Identify which cell holds the provided text, then report its [x, y] central coordinate. 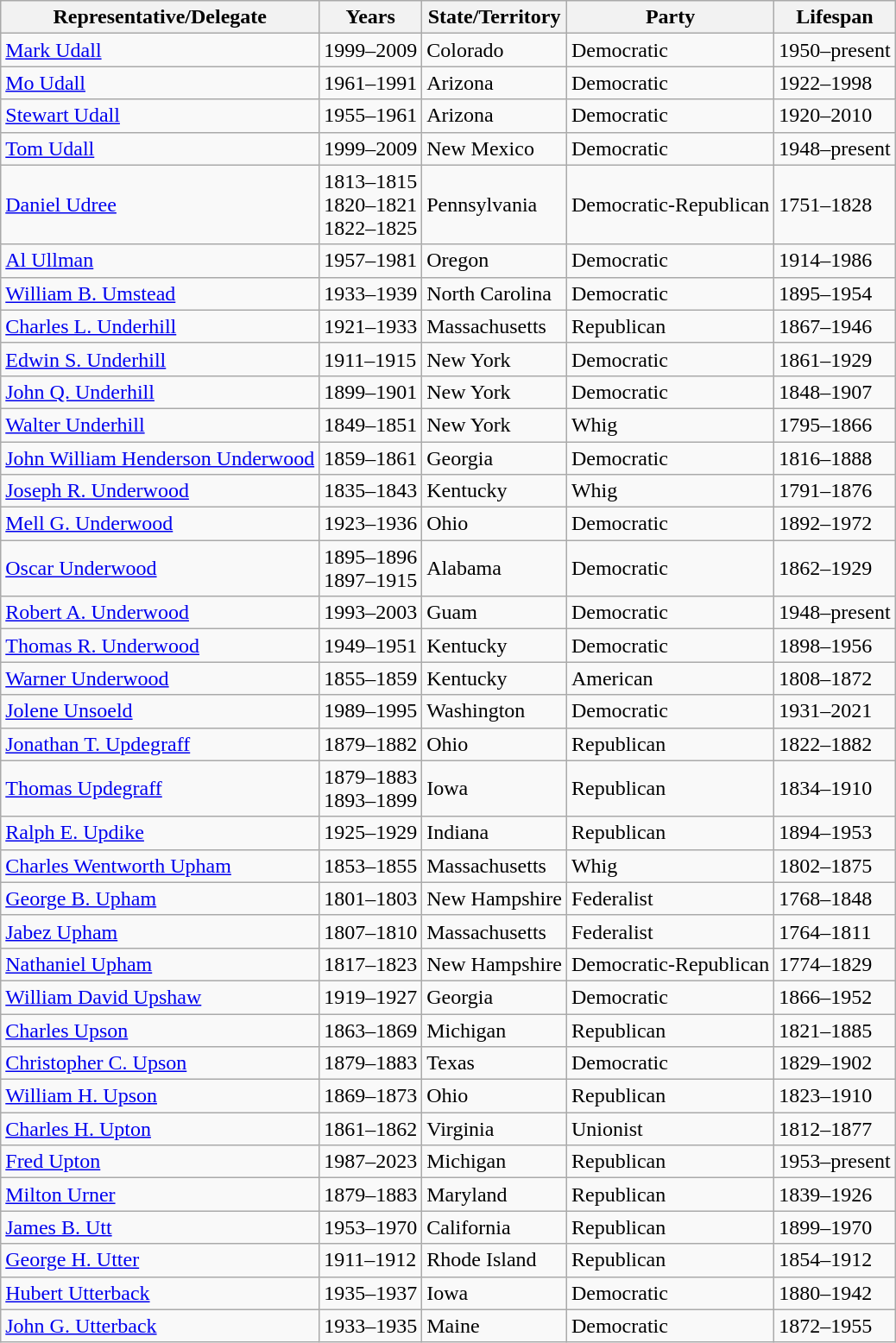
1989–1995 [371, 711]
Edwin S. Underhill [161, 359]
Maine [495, 1326]
1869–1873 [371, 1096]
1823–1910 [835, 1096]
1866–1952 [835, 997]
Charles Upson [161, 1030]
1914–1986 [835, 261]
1807–1810 [371, 931]
1879–1882 [371, 744]
1894–1953 [835, 833]
1822–1882 [835, 744]
Jolene Unsoeld [161, 711]
Joseph R. Underwood [161, 491]
1933–1935 [371, 1326]
Rhode Island [495, 1260]
North Carolina [495, 293]
John William Henderson Underwood [161, 458]
1931–2021 [835, 711]
Virginia [495, 1129]
1855–1859 [371, 678]
1949–1951 [371, 646]
State/Territory [495, 17]
Walter Underhill [161, 425]
1829–1902 [835, 1063]
1880–1942 [835, 1293]
1801–1803 [371, 898]
William B. Umstead [161, 293]
George B. Upham [161, 898]
1921–1933 [371, 326]
1953–present [835, 1162]
Mo Udall [161, 83]
1834–1910 [835, 789]
New Mexico [495, 148]
1859–1861 [371, 458]
Alabama [495, 568]
Indiana [495, 833]
1791–1876 [835, 491]
Al Ullman [161, 261]
George H. Utter [161, 1260]
1849–1851 [371, 425]
Colorado [495, 50]
1957–1981 [371, 261]
Fred Upton [161, 1162]
1895–1954 [835, 293]
1872–1955 [835, 1326]
Texas [495, 1063]
Nathaniel Upham [161, 964]
1867–1946 [835, 326]
1795–1866 [835, 425]
1854–1912 [835, 1260]
Charles L. Underhill [161, 326]
1808–1872 [835, 678]
1911–1915 [371, 359]
1816–1888 [835, 458]
Robert A. Underwood [161, 613]
Christopher C. Upson [161, 1063]
1802–1875 [835, 866]
American [670, 678]
Stewart Udall [161, 116]
1892–1972 [835, 524]
Ralph E. Updike [161, 833]
Oscar Underwood [161, 568]
1935–1937 [371, 1293]
California [495, 1227]
Charles Wentworth Upham [161, 866]
Oregon [495, 261]
1861–1862 [371, 1129]
1817–1823 [371, 964]
1961–1991 [371, 83]
John G. Utterback [161, 1326]
Charles H. Upton [161, 1129]
1813–18151820–18211822–1825 [371, 205]
1835–1843 [371, 491]
1922–1998 [835, 83]
1848–1907 [835, 392]
1853–1855 [371, 866]
William H. Upson [161, 1096]
1821–1885 [835, 1030]
1899–1970 [835, 1227]
1863–1869 [371, 1030]
1933–1939 [371, 293]
Warner Underwood [161, 678]
Years [371, 17]
1923–1936 [371, 524]
1920–2010 [835, 116]
1812–1877 [835, 1129]
Lifespan [835, 17]
Thomas R. Underwood [161, 646]
1899–1901 [371, 392]
1764–1811 [835, 931]
1987–2023 [371, 1162]
Jonathan T. Updegraff [161, 744]
1768–1848 [835, 898]
Mell G. Underwood [161, 524]
Party [670, 17]
Milton Urner [161, 1195]
Mark Udall [161, 50]
1919–1927 [371, 997]
Representative/Delegate [161, 17]
1774–1829 [835, 964]
1955–1961 [371, 116]
1861–1929 [835, 359]
Pennsylvania [495, 205]
1953–1970 [371, 1227]
1879–18831893–1899 [371, 789]
John Q. Underhill [161, 392]
Maryland [495, 1195]
Unionist [670, 1129]
1895–18961897–1915 [371, 568]
Tom Udall [161, 148]
1751–1828 [835, 205]
James B. Utt [161, 1227]
Hubert Utterback [161, 1293]
Guam [495, 613]
Jabez Upham [161, 931]
1911–1912 [371, 1260]
Thomas Updegraff [161, 789]
1898–1956 [835, 646]
1839–1926 [835, 1195]
1950–present [835, 50]
1862–1929 [835, 568]
1993–2003 [371, 613]
1925–1929 [371, 833]
Daniel Udree [161, 205]
Washington [495, 711]
William David Upshaw [161, 997]
